Identify which cell holds the provided text, then report its [X, Y] central coordinate. 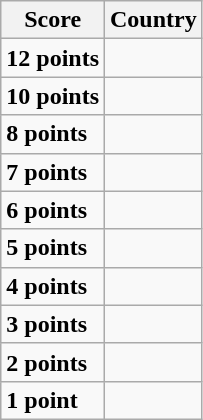
Score [53, 20]
12 points [53, 58]
5 points [53, 248]
7 points [53, 172]
1 point [53, 400]
8 points [53, 134]
3 points [53, 324]
4 points [53, 286]
6 points [53, 210]
Country [154, 20]
10 points [53, 96]
2 points [53, 362]
